Extract the (X, Y) coordinate from the center of the cell holding the provided text.  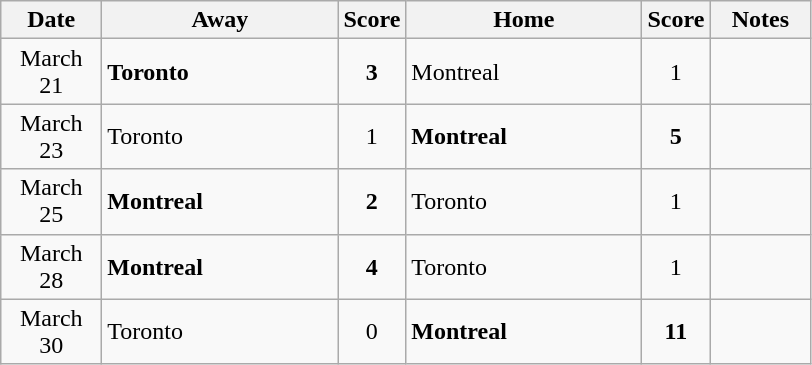
5 (676, 136)
March 28 (52, 266)
2 (372, 202)
March 25 (52, 202)
Away (220, 20)
Home (524, 20)
Date (52, 20)
Notes (760, 20)
March 23 (52, 136)
0 (372, 332)
11 (676, 332)
4 (372, 266)
3 (372, 72)
March 30 (52, 332)
March 21 (52, 72)
